Provide the (X, Y) coordinate of the cell's center where the given text is located.  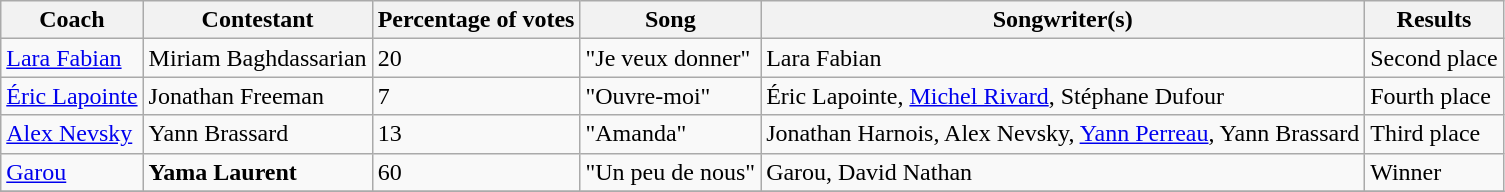
Second place (1434, 58)
Third place (1434, 134)
Jonathan Harnois, Alex Nevsky, Yann Perreau, Yann Brassard (1063, 134)
Alex Nevsky (72, 134)
Winner (1434, 172)
Contestant (258, 20)
60 (476, 172)
Fourth place (1434, 96)
13 (476, 134)
"Ouvre-moi" (670, 96)
"Un peu de nous" (670, 172)
Jonathan Freeman (258, 96)
"Je veux donner" (670, 58)
Songwriter(s) (1063, 20)
"Amanda" (670, 134)
Garou (72, 172)
20 (476, 58)
Éric Lapointe, Michel Rivard, Stéphane Dufour (1063, 96)
Yama Laurent (258, 172)
Percentage of votes (476, 20)
7 (476, 96)
Results (1434, 20)
Song (670, 20)
Yann Brassard (258, 134)
Coach (72, 20)
Miriam Baghdassarian (258, 58)
Éric Lapointe (72, 96)
Garou, David Nathan (1063, 172)
